Capture the cell that displays the provided text and extract its [X, Y] central coordinate. 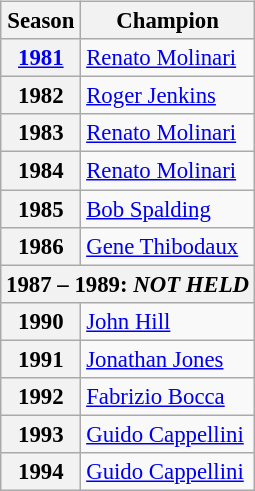
1991 [41, 359]
1985 [41, 209]
Fabrizio Bocca [168, 396]
Roger Jenkins [168, 96]
1981 [41, 58]
1986 [41, 246]
1987 – 1989: NOT HELD [128, 284]
Jonathan Jones [168, 359]
Season [41, 21]
1983 [41, 133]
1993 [41, 434]
Champion [168, 21]
Gene Thibodaux [168, 246]
Bob Spalding [168, 209]
John Hill [168, 321]
1990 [41, 321]
1992 [41, 396]
1984 [41, 171]
1994 [41, 472]
1982 [41, 96]
